From the cell containing the given text, extract its center point as (x, y) coordinate. 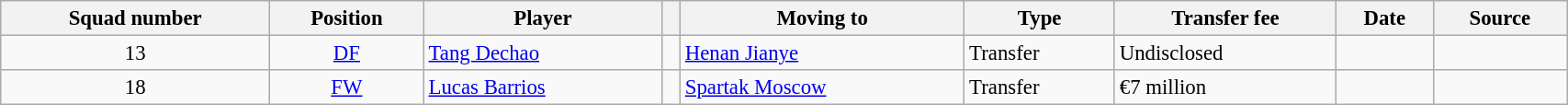
Lucas Barrios (542, 87)
Position (347, 18)
Type (1040, 18)
Henan Jianye (821, 53)
Transfer fee (1225, 18)
Spartak Moscow (821, 87)
13 (136, 53)
Date (1384, 18)
Squad number (136, 18)
DF (347, 53)
Source (1500, 18)
Tang Dechao (542, 53)
Player (542, 18)
FW (347, 87)
€7 million (1225, 87)
18 (136, 87)
Moving to (821, 18)
Undisclosed (1225, 53)
